Find where the given text appears and provide that cell's center as (x, y) coordinate. 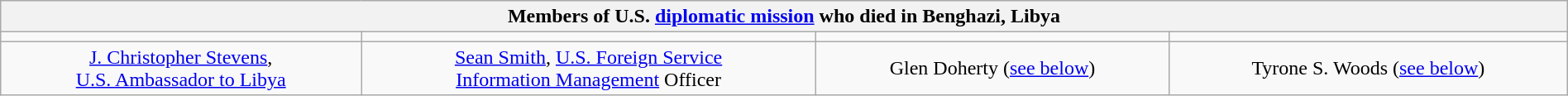
Sean Smith, U.S. Foreign Service Information Management Officer (589, 68)
Members of U.S. diplomatic mission who died in Benghazi, Libya (784, 17)
J. Christopher Stevens, U.S. Ambassador to Libya (181, 68)
Tyrone S. Woods (see below) (1368, 68)
Glen Doherty (see below) (992, 68)
